Extract the (x, y) coordinate from the center of the cell holding the provided text.  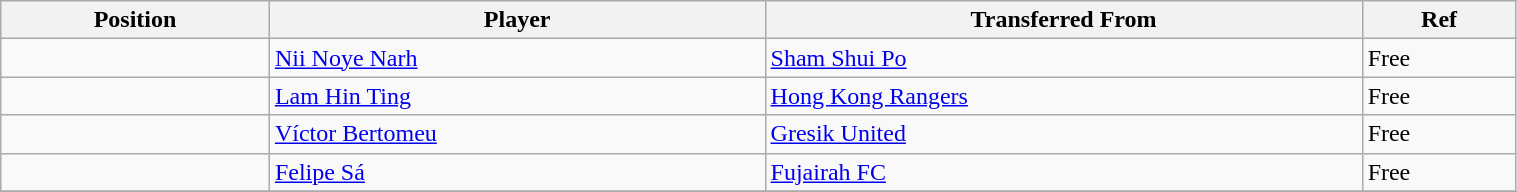
Transferred From (1064, 20)
Hong Kong Rangers (1064, 96)
Gresik United (1064, 134)
Position (136, 20)
Víctor Bertomeu (517, 134)
Felipe Sá (517, 172)
Ref (1439, 20)
Nii Noye Narh (517, 58)
Player (517, 20)
Fujairah FC (1064, 172)
Sham Shui Po (1064, 58)
Lam Hin Ting (517, 96)
